Determine the [X, Y] coordinate at the center of the cell enclosing the given text.  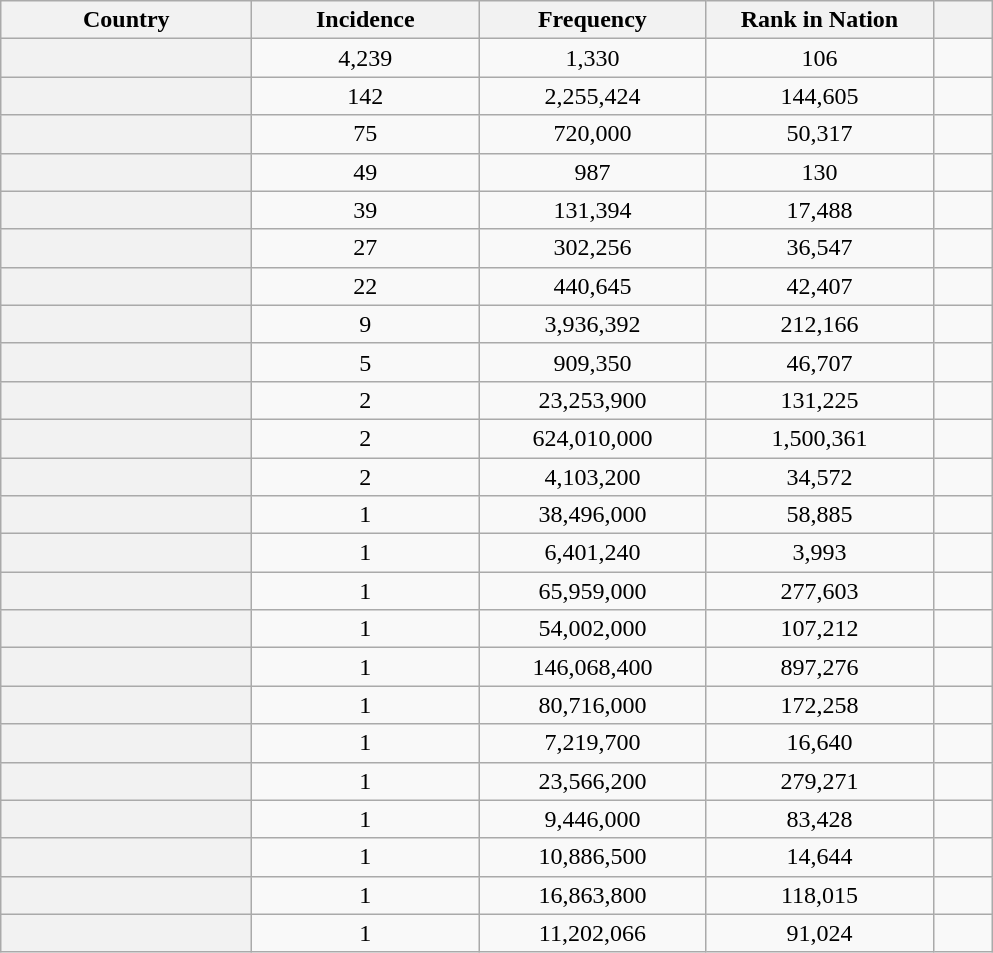
42,407 [820, 286]
36,547 [820, 248]
49 [366, 172]
172,258 [820, 705]
39 [366, 210]
Rank in Nation [820, 20]
909,350 [592, 362]
7,219,700 [592, 743]
17,488 [820, 210]
107,212 [820, 629]
46,707 [820, 362]
Frequency [592, 20]
23,566,200 [592, 781]
130 [820, 172]
4,103,200 [592, 477]
3,936,392 [592, 324]
2,255,424 [592, 96]
212,166 [820, 324]
106 [820, 58]
1,500,361 [820, 438]
131,225 [820, 400]
279,271 [820, 781]
6,401,240 [592, 553]
10,886,500 [592, 857]
80,716,000 [592, 705]
91,024 [820, 933]
3,993 [820, 553]
16,863,800 [592, 895]
146,068,400 [592, 667]
22 [366, 286]
9 [366, 324]
720,000 [592, 134]
38,496,000 [592, 515]
27 [366, 248]
4,239 [366, 58]
624,010,000 [592, 438]
83,428 [820, 819]
50,317 [820, 134]
302,256 [592, 248]
277,603 [820, 591]
23,253,900 [592, 400]
142 [366, 96]
897,276 [820, 667]
144,605 [820, 96]
440,645 [592, 286]
14,644 [820, 857]
9,446,000 [592, 819]
Incidence [366, 20]
75 [366, 134]
65,959,000 [592, 591]
1,330 [592, 58]
987 [592, 172]
16,640 [820, 743]
118,015 [820, 895]
11,202,066 [592, 933]
58,885 [820, 515]
5 [366, 362]
Country [126, 20]
131,394 [592, 210]
54,002,000 [592, 629]
34,572 [820, 477]
